Search for the cell housing the specified text and yield its [X, Y] center coordinate. 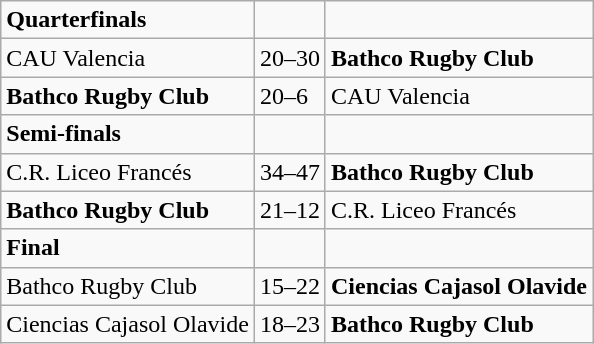
Quarterfinals [128, 20]
21–12 [290, 210]
20–30 [290, 58]
Final [128, 248]
Semi-finals [128, 134]
34–47 [290, 172]
18–23 [290, 324]
20–6 [290, 96]
15–22 [290, 286]
